Identify which cell holds the provided text, then report its [x, y] central coordinate. 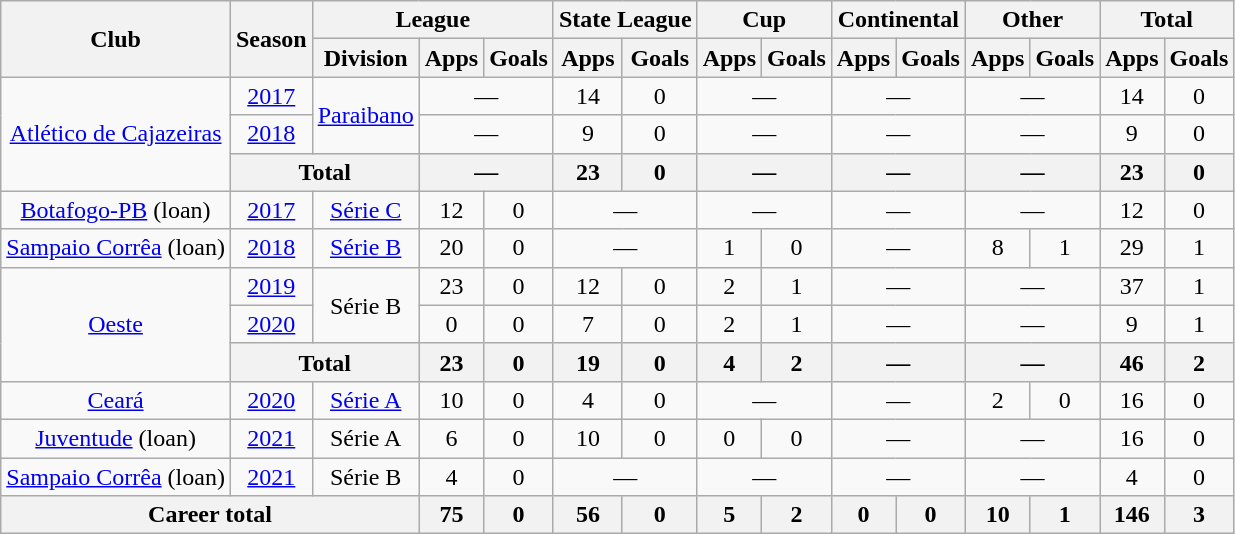
State League [625, 20]
56 [588, 515]
Club [116, 39]
3 [1199, 515]
League [432, 20]
6 [451, 438]
Paraibano [366, 115]
Career total [210, 515]
146 [1132, 515]
19 [588, 362]
8 [997, 248]
Continental [898, 20]
Division [366, 58]
5 [729, 515]
29 [1132, 248]
7 [588, 324]
Ceará [116, 400]
Other [1032, 20]
Juventude (loan) [116, 438]
20 [451, 248]
Série C [366, 210]
37 [1132, 286]
46 [1132, 362]
Botafogo-PB (loan) [116, 210]
Oeste [116, 324]
Season [271, 39]
75 [451, 515]
2019 [271, 286]
Cup [764, 20]
Atlético de Cajazeiras [116, 134]
